Detect which cell encompasses the target text, then output its (X, Y) center coordinate. 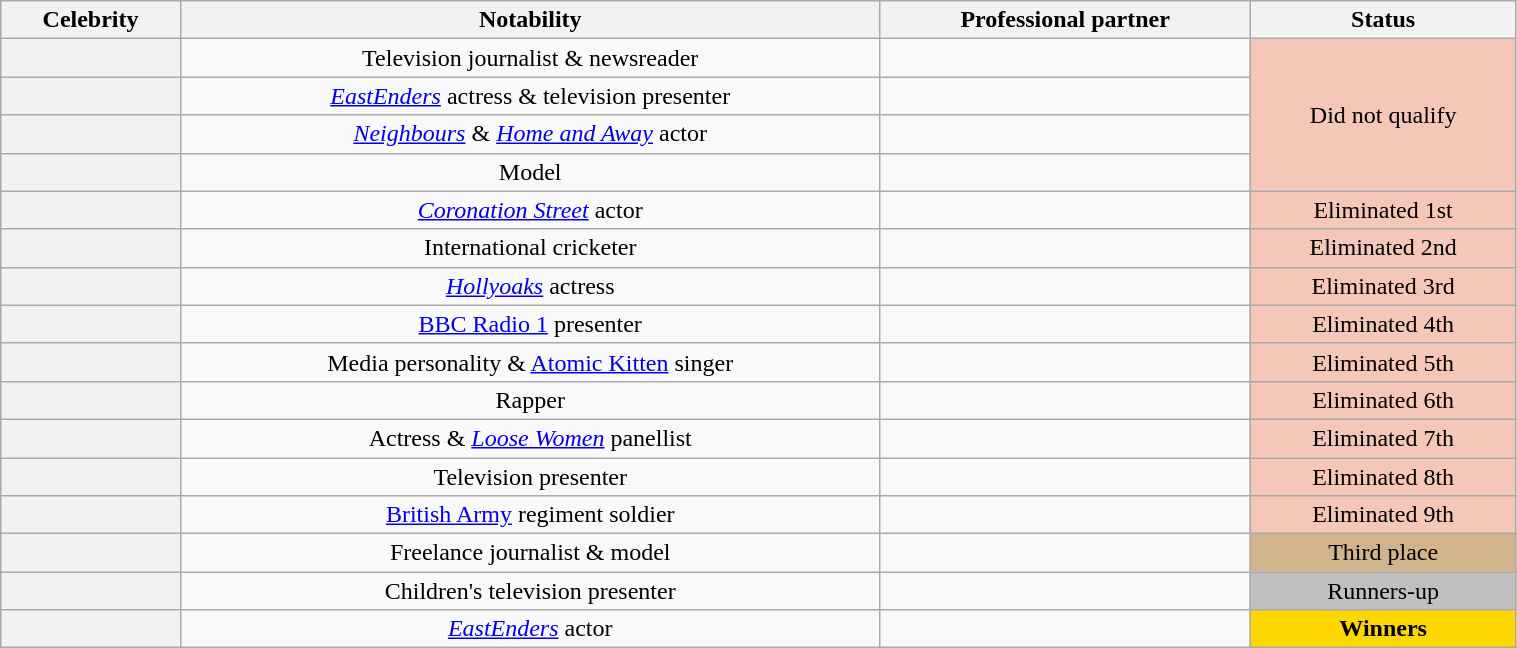
BBC Radio 1 presenter (530, 324)
Professional partner (1065, 20)
British Army regiment soldier (530, 515)
Winners (1383, 629)
Rapper (530, 400)
Eliminated 2nd (1383, 248)
Notability (530, 20)
Hollyoaks actress (530, 286)
Television journalist & newsreader (530, 58)
Eliminated 8th (1383, 477)
Television presenter (530, 477)
Status (1383, 20)
Actress & Loose Women panellist (530, 438)
Runners-up (1383, 591)
Eliminated 9th (1383, 515)
Celebrity (91, 20)
EastEnders actress & television presenter (530, 96)
Media personality & Atomic Kitten singer (530, 362)
Eliminated 3rd (1383, 286)
Eliminated 1st (1383, 210)
Third place (1383, 553)
Eliminated 5th (1383, 362)
International cricketer (530, 248)
Coronation Street actor (530, 210)
Eliminated 7th (1383, 438)
Eliminated 6th (1383, 400)
Neighbours & Home and Away actor (530, 134)
EastEnders actor (530, 629)
Children's television presenter (530, 591)
Freelance journalist & model (530, 553)
Eliminated 4th (1383, 324)
Did not qualify (1383, 115)
Model (530, 172)
